Identify which cell holds the provided text, then report its (x, y) central coordinate. 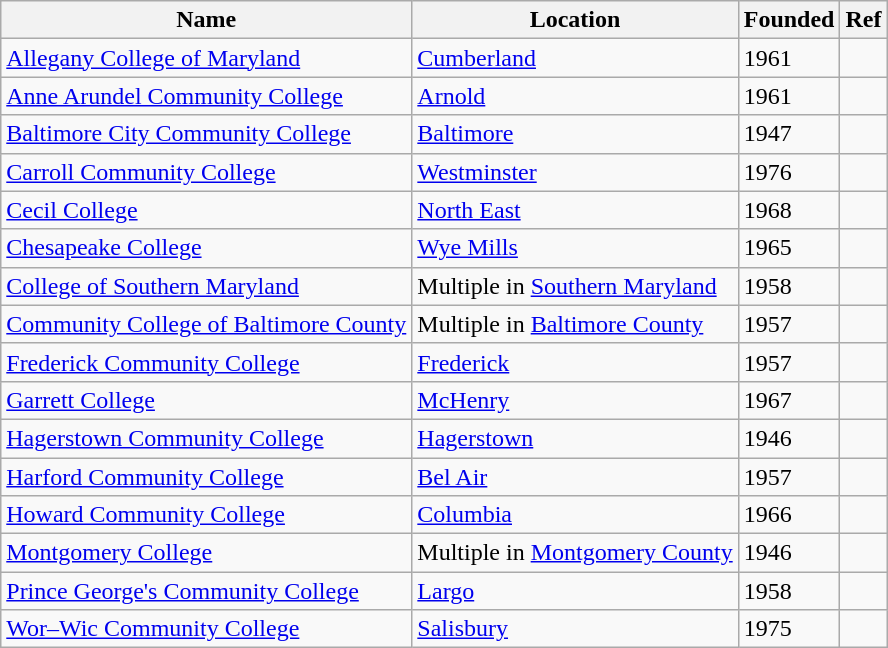
Community College of Baltimore County (206, 324)
1966 (789, 515)
Multiple in Montgomery County (575, 553)
Ref (864, 20)
Cecil College (206, 210)
Multiple in Baltimore County (575, 324)
Carroll Community College (206, 172)
Hagerstown Community College (206, 438)
Baltimore City Community College (206, 134)
Multiple in Southern Maryland (575, 286)
College of Southern Maryland (206, 286)
McHenry (575, 400)
Founded (789, 20)
1947 (789, 134)
Frederick Community College (206, 362)
1975 (789, 629)
Harford Community College (206, 477)
Name (206, 20)
Arnold (575, 96)
Wor–Wic Community College (206, 629)
Allegany College of Maryland (206, 58)
Baltimore (575, 134)
Howard Community College (206, 515)
1965 (789, 248)
1967 (789, 400)
Prince George's Community College (206, 591)
Hagerstown (575, 438)
1976 (789, 172)
Bel Air (575, 477)
Wye Mills (575, 248)
Westminster (575, 172)
Frederick (575, 362)
Cumberland (575, 58)
Salisbury (575, 629)
Chesapeake College (206, 248)
Garrett College (206, 400)
Montgomery College (206, 553)
1968 (789, 210)
Anne Arundel Community College (206, 96)
Largo (575, 591)
North East (575, 210)
Location (575, 20)
Columbia (575, 515)
